Determine the [x, y] coordinate at the center of the cell enclosing the given text.  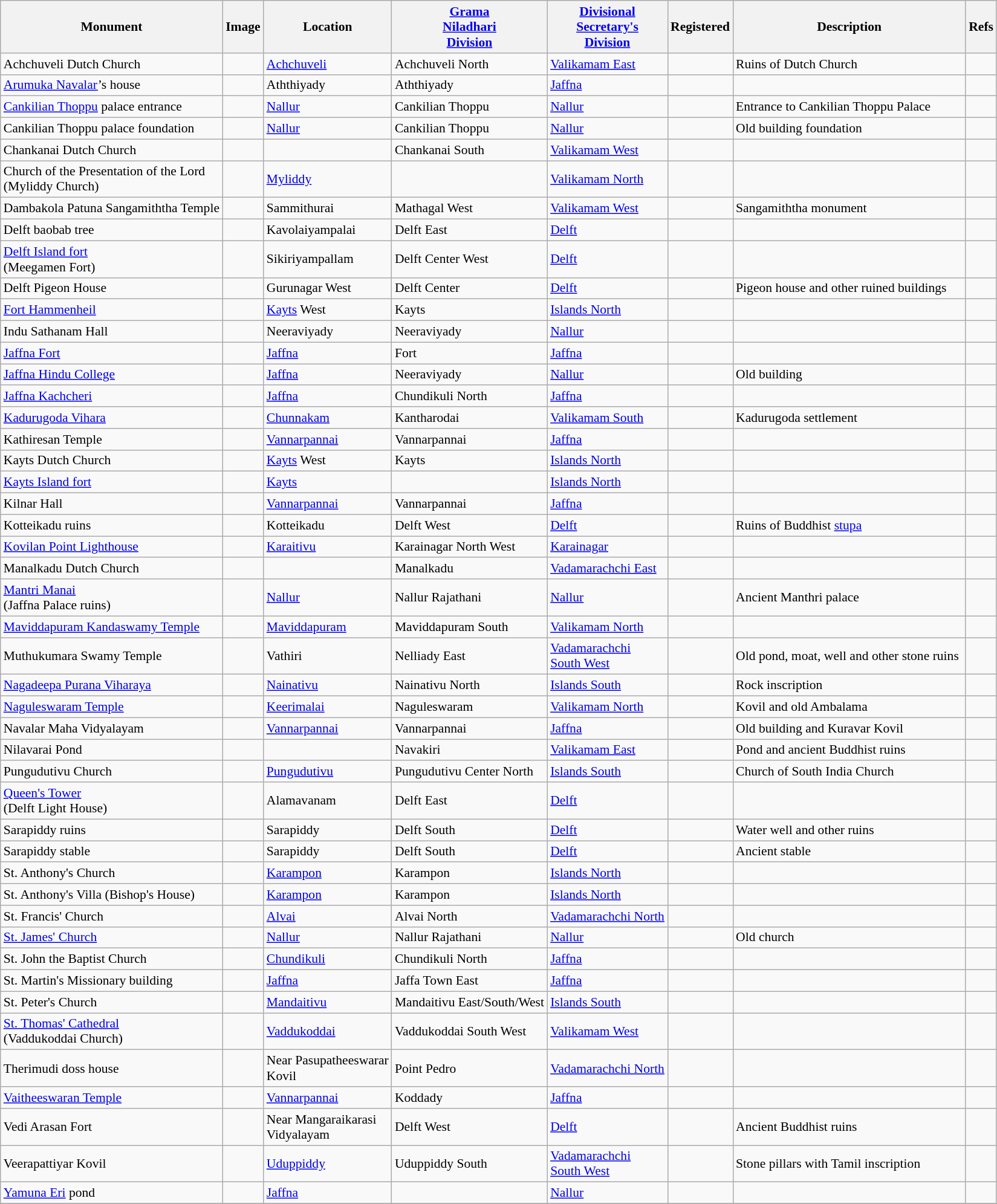
Pungudutivu [328, 772]
Ruins of Dutch Church [849, 64]
Koddady [469, 1098]
Cankilian Thoppu palace foundation [111, 129]
Registered [700, 27]
Muthukumara Swamy Temple [111, 656]
Nelliady East [469, 656]
Manalkadu Dutch Church [111, 569]
Valikamam South [607, 418]
Vaddukoddai South West [469, 1031]
GramaNiladhariDivision [469, 27]
St. Anthony's Villa (Bishop's House) [111, 895]
Pigeon house and other ruined buildings [849, 288]
Kavolaiyampalai [328, 230]
Ruins of Buddhist stupa [849, 525]
Nainativu North [469, 685]
Kayts Island fort [111, 482]
Chunnakam [328, 418]
Old building [849, 375]
Maviddapuram [328, 627]
Alamavanam [328, 800]
Kayts Dutch Church [111, 461]
Myliddy [328, 179]
Location [328, 27]
Maviddapuram Kandaswamy Temple [111, 627]
Uduppiddy South [469, 1164]
Fort Hammenheil [111, 310]
Delft baobab tree [111, 230]
Fort [469, 353]
Pungudutivu Church [111, 772]
Karaitivu [328, 547]
Kovilan Point Lighthouse [111, 547]
Entrance to Cankilian Thoppu Palace [849, 107]
Jaffna Kachcheri [111, 396]
Chundikuli [328, 959]
Kotteikadu [328, 525]
Karainagar North West [469, 547]
Vaitheeswaran Temple [111, 1098]
Kantharodai [469, 418]
Image [243, 27]
Chankanai South [469, 150]
Jaffna Hindu College [111, 375]
Near MangaraikarasiVidyalayam [328, 1127]
Sarapiddy ruins [111, 830]
Manalkadu [469, 569]
Keerimalai [328, 707]
Maviddapuram South [469, 627]
Mandaitivu East/South/West [469, 1002]
Mathagal West [469, 209]
Ancient Buddhist ruins [849, 1127]
Description [849, 27]
Nagadeepa Purana Viharaya [111, 685]
Karainagar [607, 547]
Cankilian Thoppu palace entrance [111, 107]
Vaddukoddai [328, 1031]
Pungudutivu Center North [469, 772]
Jaffna Fort [111, 353]
Gurunagar West [328, 288]
Old church [849, 937]
Veerapattiyar Kovil [111, 1164]
Vedi Arasan Fort [111, 1127]
Navakiri [469, 750]
Achchuveli [328, 64]
Dambakola Patuna Sangamiththa Temple [111, 209]
Queen's Tower(Delft Light House) [111, 800]
Kadurugoda Vihara [111, 418]
Stone pillars with Tamil inscription [849, 1164]
Arumuka Navalar’s house [111, 85]
Old building and Kuravar Kovil [849, 728]
Nilavarai Pond [111, 750]
DivisionalSecretary'sDivision [607, 27]
Navalar Maha Vidyalayam [111, 728]
Near PasupatheeswararKovil [328, 1069]
Nainativu [328, 685]
Kovil and old Ambalama [849, 707]
St. Thomas' Cathedral(Vaddukoddai Church) [111, 1031]
Point Pedro [469, 1069]
Achchuveli Dutch Church [111, 64]
Monument [111, 27]
Kathiresan Temple [111, 439]
Therimudi doss house [111, 1069]
Yamuna Eri pond [111, 1193]
Vathiri [328, 656]
Kotteikadu ruins [111, 525]
Kilnar Hall [111, 504]
Uduppiddy [328, 1164]
Ancient Manthri palace [849, 597]
Sikiriyampallam [328, 259]
Naguleswaram Temple [111, 707]
St. John the Baptist Church [111, 959]
Refs [981, 27]
Mantri Manai(Jaffna Palace ruins) [111, 597]
Sarapiddy stable [111, 852]
Sammithurai [328, 209]
Sangamiththa monument [849, 209]
Naguleswaram [469, 707]
St. James' Church [111, 937]
Indu Sathanam Hall [111, 332]
Old building foundation [849, 129]
Water well and other ruins [849, 830]
Chankanai Dutch Church [111, 150]
Old pond, moat, well and other stone ruins [849, 656]
Delft Pigeon House [111, 288]
St. Anthony's Church [111, 873]
Kadurugoda settlement [849, 418]
Jaffa Town East [469, 981]
Delft Island fort(Meegamen Fort) [111, 259]
St. Martin's Missionary building [111, 981]
Vadamarachchi East [607, 569]
Achchuveli North [469, 64]
Alvai [328, 916]
Delft Center [469, 288]
Church of South India Church [849, 772]
Mandaitivu [328, 1002]
Church of the Presentation of the Lord(Myliddy Church) [111, 179]
Ancient stable [849, 852]
Pond and ancient Buddhist ruins [849, 750]
Alvai North [469, 916]
St. Peter's Church [111, 1002]
Delft Center West [469, 259]
St. Francis' Church [111, 916]
Rock inscription [849, 685]
